Return the [X, Y] coordinate for the center point of the cell that contains the specified text.  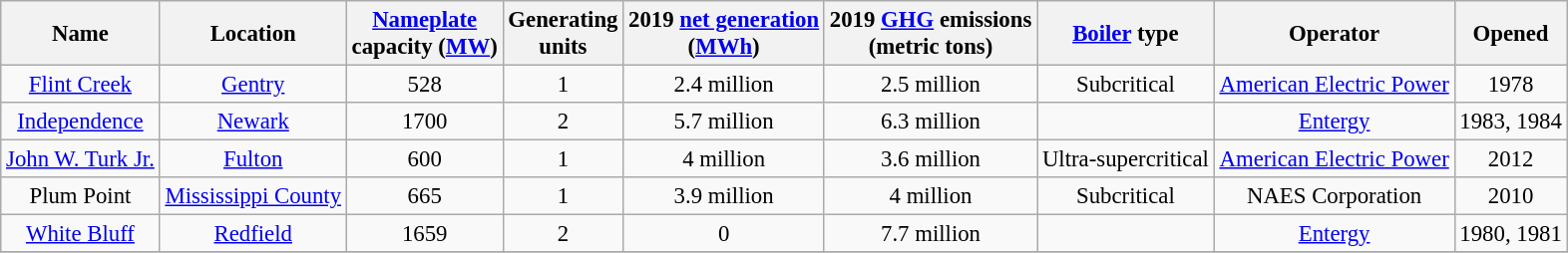
Opened [1510, 34]
1700 [425, 122]
2010 [1510, 196]
Redfield [253, 234]
2.4 million [724, 85]
John W. Turk Jr. [80, 159]
0 [724, 234]
2019 net generation (MWh) [724, 34]
Mississippi County [253, 196]
5.7 million [724, 122]
Newark [253, 122]
665 [425, 196]
2012 [1510, 159]
Plum Point [80, 196]
Fulton [253, 159]
Ultra-supercritical [1126, 159]
Operator [1335, 34]
Generating units [563, 34]
1659 [425, 234]
Flint Creek [80, 85]
2.5 million [930, 85]
1983, 1984 [1510, 122]
Location [253, 34]
6.3 million [930, 122]
Independence [80, 122]
528 [425, 85]
600 [425, 159]
3.6 million [930, 159]
Gentry [253, 85]
1980, 1981 [1510, 234]
Nameplatecapacity (MW) [425, 34]
1978 [1510, 85]
7.7 million [930, 234]
Boiler type [1126, 34]
2019 GHG emissions (metric tons) [930, 34]
White Bluff [80, 234]
3.9 million [724, 196]
NAES Corporation [1335, 196]
Name [80, 34]
